Determine the (x, y) coordinate at the center of the cell enclosing the given text.  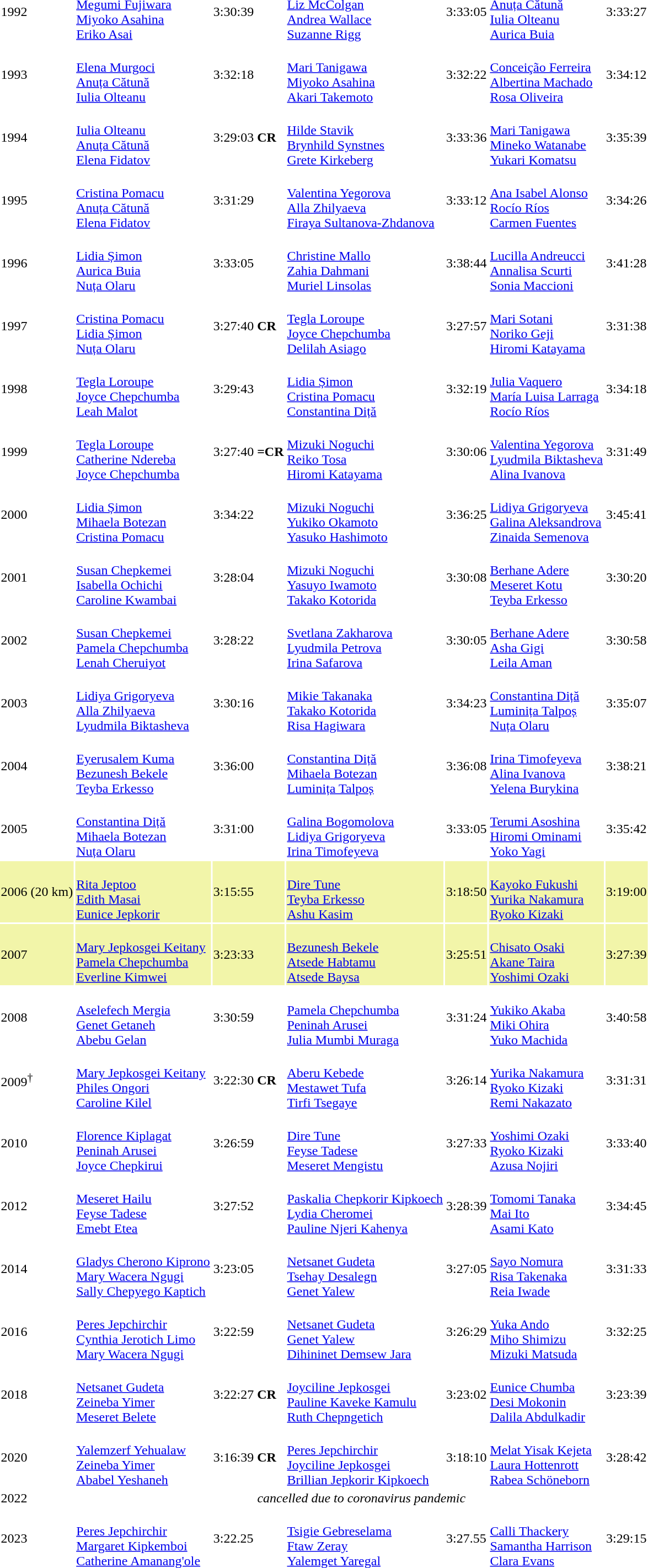
Mizuki NoguchiReiko TosaHiromi Katayama (365, 452)
3:27:33 (467, 1143)
Tegla LoroupeJoyce ChepchumbaDelilah Asiago (365, 326)
1997 (37, 326)
Mizuki NoguchiYukiko OkamotoYasuko Hashimoto (365, 515)
3:31:24 (467, 1018)
Christine MalloZahia DahmaniMuriel Linsolas (365, 264)
Eyerusalem KumaBezunesh BekeleTeyba Erkesso (143, 766)
1996 (37, 264)
1993 (37, 75)
Mari SotaniNoriko GejiHiromi Katayama (547, 326)
Hilde StavikBrynhild SynstnesGrete Kirkeberg (365, 138)
2022 (37, 1498)
Netsanet GudetaTsehay DesalegnGenet Yalew (365, 1269)
Bezunesh BekeleAtsede HabtamuAtsede Baysa (365, 955)
3:33:36 (467, 138)
3:31:49 (626, 452)
Melat Yisak KejetaLaura HottenrottRabea Schöneborn (547, 1458)
3:26:59 (248, 1143)
3:27:40 CR (248, 326)
3:15:55 (248, 892)
2010 (37, 1143)
3:18:10 (467, 1458)
3:23:05 (248, 1269)
3:32:18 (248, 75)
3:35:42 (626, 829)
Eunice ChumbaDesi MokoninDalila Abdulkadir (547, 1395)
3:27:57 (467, 326)
Mikie TakanakaTakako KotoridaRisa Hagiwara (365, 704)
Kayoko FukushiYurika NakamuraRyoko Kizaki (547, 892)
3:26:29 (467, 1332)
3:30:16 (248, 704)
Constantina DițăMihaela BotezanNuța Olaru (143, 829)
3:31:00 (248, 829)
2005 (37, 829)
3:31:29 (248, 201)
3:30:59 (248, 1018)
Constantina DițăMihaela BotezanLuminița Talpoș (365, 766)
Conceição FerreiraAlbertina MachadoRosa Oliveira (547, 75)
Dire TuneTeyba ErkessoAshu Kasim (365, 892)
Constantina DițăLuminița TalpoșNuța Olaru (547, 704)
Mary Jepkosgei KeitanyPhiles OngoriCaroline Kilel (143, 1081)
Rita JeptooEdith MasaiEunice Jepkorir (143, 892)
3:22:30 CR (248, 1081)
Lidia ȘimonAurica BuiaNuța Olaru (143, 264)
3:34:22 (248, 515)
2018 (37, 1395)
2006 (20 km) (37, 892)
2000 (37, 515)
3:35:39 (626, 138)
Yalemzerf YehualawZeineba YimerAbabel Yeshaneh (143, 1458)
1998 (37, 389)
3:34:23 (467, 704)
3:23:33 (248, 955)
3:28:04 (248, 578)
cancelled due to coronavirus pandemic (362, 1498)
Mary Jepkosgei KeitanyPamela ChepchumbaEverline Kimwei (143, 955)
2016 (37, 1332)
3:38:21 (626, 766)
3:22:27 CR (248, 1395)
3:36:08 (467, 766)
3:22:59 (248, 1332)
3:29:43 (248, 389)
2009† (37, 1081)
Lidiya GrigoryevaGalina AleksandrovaZinaida Semenova (547, 515)
3:30:20 (626, 578)
Paskalia Chepkorir KipkoechLydia CheromeiPauline Njeri Kahenya (365, 1206)
Cristina PomacuAnuța CătunăElena Fidatov (143, 201)
3:25:51 (467, 955)
3:30:08 (467, 578)
3:33:12 (467, 201)
Julia VaqueroMaría Luisa LarragaRocío Ríos (547, 389)
Dire TuneFeyse TadeseMeseret Mengistu (365, 1143)
3:29:03 CR (248, 138)
Susan ChepkemeiIsabella OchichiCaroline Kwambai (143, 578)
3:33:40 (626, 1143)
2003 (37, 704)
3:34:26 (626, 201)
3:28:22 (248, 641)
Lidia ȘimonCristina PomacuConstantina Diță (365, 389)
3:38:44 (467, 264)
Lidia ȘimonMihaela BotezanCristina Pomacu (143, 515)
Chisato OsakiAkane TairaYoshimi Ozaki (547, 955)
Elena MurgociAnuța CătunăIulia Olteanu (143, 75)
Sayo NomuraRisa TakenakaReia Iwade (547, 1269)
Valentina YegorovaLyudmila BiktashevaAlina Ivanova (547, 452)
3:28:39 (467, 1206)
3:27:39 (626, 955)
3:35:07 (626, 704)
3:30:05 (467, 641)
3:27:52 (248, 1206)
Tegla LoroupeCatherine NderebaJoyce Chepchumba (143, 452)
Ana Isabel AlonsoRocío RíosCarmen Fuentes (547, 201)
3:40:58 (626, 1018)
3:19:00 (626, 892)
Cristina PomacuLidia ȘimonNuța Olaru (143, 326)
2014 (37, 1269)
Netsanet GudetaZeineba YimerMeseret Belete (143, 1395)
1999 (37, 452)
3:36:25 (467, 515)
Yurika NakamuraRyoko KizakiRemi Nakazato (547, 1081)
3:16:39 CR (248, 1458)
Pamela ChepchumbaPeninah AruseiJulia Mumbi Muraga (365, 1018)
Mari TanigawaMiyoko AsahinaAkari Takemoto (365, 75)
3:32:22 (467, 75)
Iulia OlteanuAnuța CătunăElena Fidatov (143, 138)
Joyciline JepkosgeiPauline Kaveke KamuluRuth Chepngetich (365, 1395)
3:28:42 (626, 1458)
3:27:05 (467, 1269)
3:31:38 (626, 326)
Meseret HailuFeyse TadeseEmebt Etea (143, 1206)
3:31:31 (626, 1081)
3:34:18 (626, 389)
3:36:00 (248, 766)
2002 (37, 641)
2008 (37, 1018)
Tomomi TanakaMai ItoAsami Kato (547, 1206)
Yoshimi OzakiRyoko KizakiAzusa Nojiri (547, 1143)
3:26:14 (467, 1081)
Svetlana ZakharovaLyudmila PetrovaIrina Safarova (365, 641)
Aselefech MergiaGenet GetanehAbebu Gelan (143, 1018)
3:23:02 (467, 1395)
Florence KiplagatPeninah AruseiJoyce Chepkirui (143, 1143)
1994 (37, 138)
3:23:39 (626, 1395)
3:32:19 (467, 389)
3:30:06 (467, 452)
Berhane AdereAsha GigiLeila Aman (547, 641)
3:18:50 (467, 892)
Mizuki NoguchiYasuyo IwamotoTakako Kotorida (365, 578)
3:34:45 (626, 1206)
Tegla LoroupeJoyce ChepchumbaLeah Malot (143, 389)
3:27:40 =CR (248, 452)
Peres JepchirchirJoyciline JepkosgeiBrillian Jepkorir Kipkoech (365, 1458)
3:30:58 (626, 641)
2001 (37, 578)
Yuka AndoMiho ShimizuMizuki Matsuda (547, 1332)
Peres JepchirchirCynthia Jerotich LimoMary Wacera Ngugi (143, 1332)
3:34:12 (626, 75)
3:45:41 (626, 515)
Netsanet GudetaGenet YalewDihininet Demsew Jara (365, 1332)
Lucilla AndreucciAnnalisa ScurtiSonia Maccioni (547, 264)
2004 (37, 766)
3:31:33 (626, 1269)
Berhane AdereMeseret KotuTeyba Erkesso (547, 578)
Irina TimofeyevaAlina IvanovaYelena Burykina (547, 766)
Yukiko AkabaMiki OhiraYuko Machida (547, 1018)
3:32:25 (626, 1332)
2007 (37, 955)
Galina BogomolovaLidiya GrigoryevaIrina Timofeyeva (365, 829)
Mari TanigawaMineko WatanabeYukari Komatsu (547, 138)
Susan ChepkemeiPamela ChepchumbaLenah Cheruiyot (143, 641)
3:41:28 (626, 264)
Aberu KebedeMestawet TufaTirfi Tsegaye (365, 1081)
2012 (37, 1206)
Terumi AsoshinaHiromi OminamiYoko Yagi (547, 829)
1995 (37, 201)
Lidiya GrigoryevaAlla ZhilyaevaLyudmila Biktasheva (143, 704)
2020 (37, 1458)
Valentina YegorovaAlla ZhilyaevaFiraya Sultanova-Zhdanova (365, 201)
Gladys Cherono KipronoMary Wacera NgugiSally Chepyego Kaptich (143, 1269)
